Output the [x, y] coordinate of the center of the cell containing the given text.  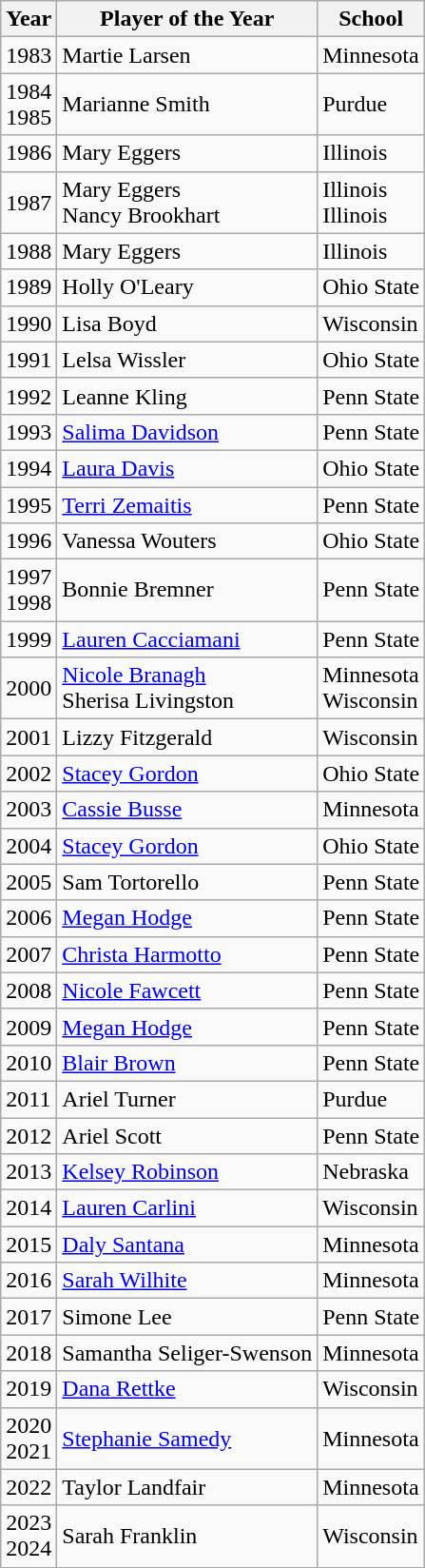
Simone Lee [187, 1317]
2008 [29, 990]
2000 [29, 689]
Cassie Busse [187, 810]
2004 [29, 846]
Mary EggersNancy Brookhart [187, 202]
Nicole BranaghSherisa Livingston [187, 689]
Ariel Turner [187, 1099]
Laura Davis [187, 468]
20202021 [29, 1439]
2003 [29, 810]
Lauren Cacciamani [187, 639]
Year [29, 19]
Lisa Boyd [187, 323]
Lizzy Fitzgerald [187, 737]
Christa Harmotto [187, 954]
2001 [29, 737]
1992 [29, 396]
Dana Rettke [187, 1389]
2019 [29, 1389]
Vanessa Wouters [187, 541]
2022 [29, 1487]
2017 [29, 1317]
1989 [29, 287]
Marianne Smith [187, 105]
2006 [29, 918]
Sam Tortorello [187, 882]
1996 [29, 541]
Nicole Fawcett [187, 990]
1983 [29, 55]
2014 [29, 1208]
1999 [29, 639]
20232024 [29, 1536]
2009 [29, 1027]
1988 [29, 251]
School [371, 19]
1986 [29, 153]
Ariel Scott [187, 1135]
19841985 [29, 105]
1990 [29, 323]
2018 [29, 1353]
Samantha Seliger-Swenson [187, 1353]
1995 [29, 505]
Taylor Landfair [187, 1487]
Kelsey Robinson [187, 1172]
Sarah Franklin [187, 1536]
IllinoisIllinois [371, 202]
Leanne Kling [187, 396]
Lauren Carlini [187, 1208]
2012 [29, 1135]
Holly O'Leary [187, 287]
MinnesotaWisconsin [371, 689]
2010 [29, 1063]
Blair Brown [187, 1063]
Lelsa Wissler [187, 360]
2015 [29, 1245]
2002 [29, 774]
2013 [29, 1172]
Sarah Wilhite [187, 1281]
Daly Santana [187, 1245]
1991 [29, 360]
1993 [29, 432]
1994 [29, 468]
Salima Davidson [187, 432]
2011 [29, 1099]
Nebraska [371, 1172]
2005 [29, 882]
2007 [29, 954]
Martie Larsen [187, 55]
Player of the Year [187, 19]
Terri Zemaitis [187, 505]
19971998 [29, 590]
Stephanie Samedy [187, 1439]
1987 [29, 202]
2016 [29, 1281]
Bonnie Bremner [187, 590]
